Capture the cell that displays the provided text and extract its (X, Y) central coordinate. 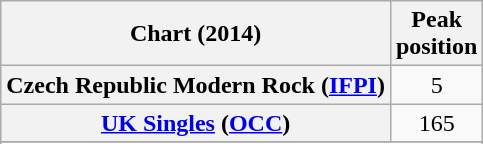
5 (436, 85)
Chart (2014) (196, 34)
Peakposition (436, 34)
UK Singles (OCC) (196, 123)
165 (436, 123)
Czech Republic Modern Rock (IFPI) (196, 85)
